Find where the given text appears and provide that cell's center as (x, y) coordinate. 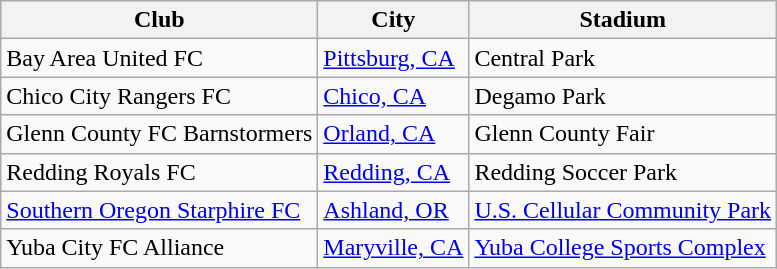
Yuba City FC Alliance (160, 248)
Central Park (623, 58)
Glenn County Fair (623, 134)
Redding Royals FC (160, 172)
Redding, CA (394, 172)
Ashland, OR (394, 210)
City (394, 20)
Southern Oregon Starphire FC (160, 210)
Yuba College Sports Complex (623, 248)
Stadium (623, 20)
Pittsburg, CA (394, 58)
Club (160, 20)
Maryville, CA (394, 248)
Degamo Park (623, 96)
Redding Soccer Park (623, 172)
Orland, CA (394, 134)
Glenn County FC Barnstormers (160, 134)
Bay Area United FC (160, 58)
Chico, CA (394, 96)
Chico City Rangers FC (160, 96)
U.S. Cellular Community Park (623, 210)
